Extract the [X, Y] coordinate from the center of the cell holding the provided text.  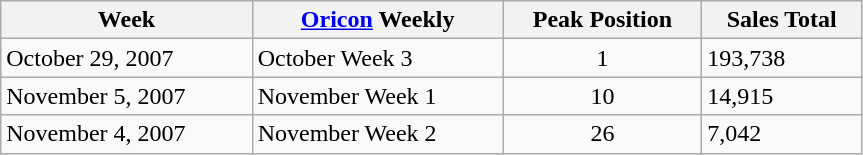
1 [602, 58]
November Week 2 [378, 134]
Peak Position [602, 20]
November Week 1 [378, 96]
193,738 [782, 58]
November 5, 2007 [126, 96]
October 29, 2007 [126, 58]
Sales Total [782, 20]
Week [126, 20]
10 [602, 96]
Oricon Weekly [378, 20]
November 4, 2007 [126, 134]
14,915 [782, 96]
26 [602, 134]
October Week 3 [378, 58]
7,042 [782, 134]
